Determine the (X, Y) coordinate at the center of the cell enclosing the given text.  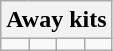
Away kits (56, 20)
